Return the (x, y) coordinate for the center point of the cell that contains the specified text.  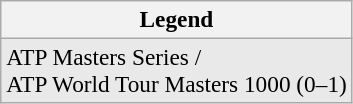
ATP Masters Series /ATP World Tour Masters 1000 (0–1) (176, 70)
Legend (176, 19)
